Search for the cell housing the specified text and yield its [X, Y] center coordinate. 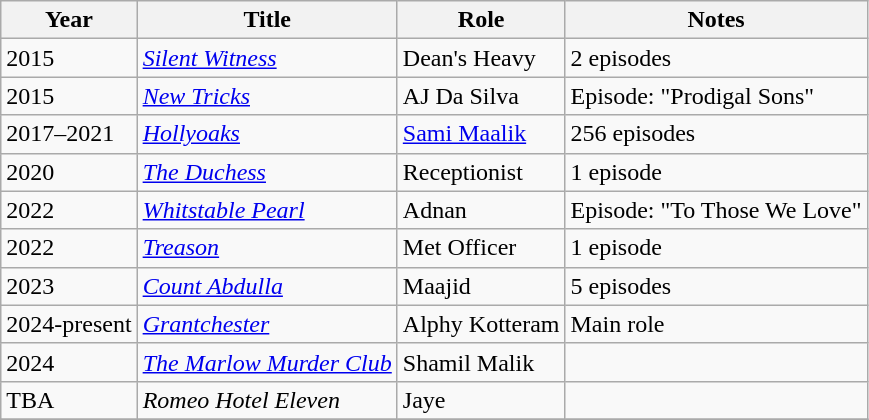
Notes [716, 20]
Receptionist [481, 172]
Treason [267, 248]
Hollyoaks [267, 134]
Silent Witness [267, 58]
2024-present [69, 324]
2020 [69, 172]
Title [267, 20]
Count Abdulla [267, 286]
TBA [69, 400]
2024 [69, 362]
The Duchess [267, 172]
2 episodes [716, 58]
Role [481, 20]
AJ Da Silva [481, 96]
Whitstable Pearl [267, 210]
Shamil Malik [481, 362]
256 episodes [716, 134]
Grantchester [267, 324]
2023 [69, 286]
Maajid [481, 286]
Met Officer [481, 248]
Adnan [481, 210]
5 episodes [716, 286]
Jaye [481, 400]
Episode: "Prodigal Sons" [716, 96]
Dean's Heavy [481, 58]
Sami Maalik [481, 134]
2017–2021 [69, 134]
New Tricks [267, 96]
Alphy Kotteram [481, 324]
The Marlow Murder Club [267, 362]
Episode: "To Those We Love" [716, 210]
Year [69, 20]
Main role [716, 324]
Romeo Hotel Eleven [267, 400]
